Locate the cell with the specified text and output its (X, Y) center coordinate. 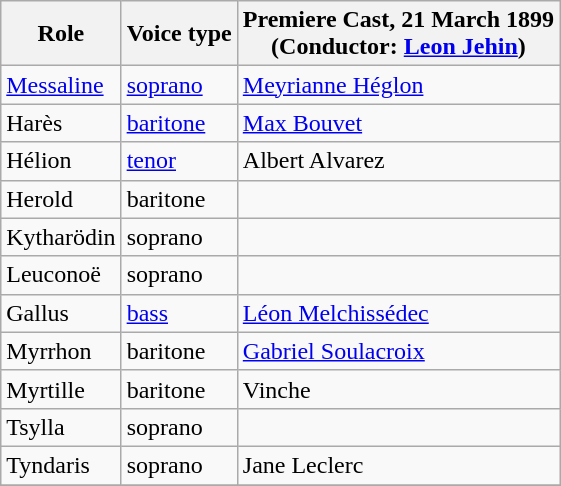
Albert Alvarez (398, 161)
Messaline (61, 85)
Kytharödin (61, 237)
bass (179, 313)
tenor (179, 161)
Tyndaris (61, 465)
Harès (61, 123)
Hélion (61, 161)
Meyrianne Héglon (398, 85)
Max Bouvet (398, 123)
Jane Leclerc (398, 465)
Gabriel Soulacroix (398, 351)
Premiere Cast, 21 March 1899(Conductor: Leon Jehin) (398, 34)
Gallus (61, 313)
Voice type (179, 34)
Role (61, 34)
Myrrhon (61, 351)
Leuconoë (61, 275)
Myrtille (61, 389)
Léon Melchissédec (398, 313)
Tsylla (61, 427)
Vinche (398, 389)
Herold (61, 199)
